Search for the cell housing the specified text and yield its (x, y) center coordinate. 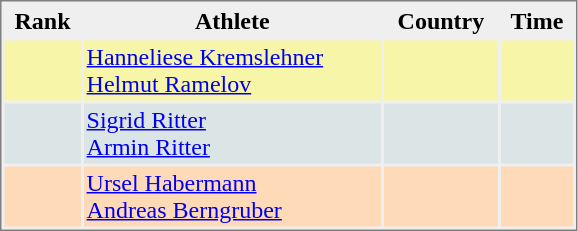
Country (441, 20)
Ursel HabermannAndreas Berngruber (232, 196)
Athlete (232, 20)
Rank (42, 20)
Time (537, 20)
Sigrid RitterArmin Ritter (232, 134)
Hanneliese KremslehnerHelmut Ramelov (232, 70)
